Identify which cell holds the provided text, then report its (X, Y) central coordinate. 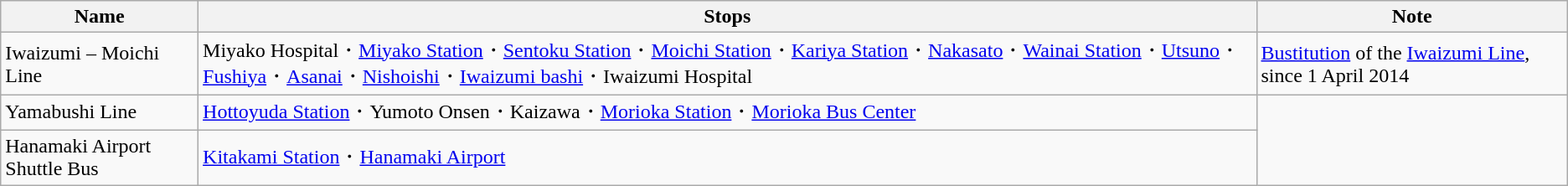
Stops (727, 17)
Name (100, 17)
Kitakami Station・Hanamaki Airport (727, 158)
Bustitution of the Iwaizumi Line, since 1 April 2014 (1412, 64)
Hanamaki Airport Shuttle Bus (100, 158)
Hottoyuda Station・Yumoto Onsen・Kaizawa・Morioka Station・Morioka Bus Center (727, 112)
Iwaizumi – Moichi Line (100, 64)
Note (1412, 17)
Yamabushi Line (100, 112)
